Pinpoint the cell where the given text exists, returning its [X, Y] midpoint coordinate. 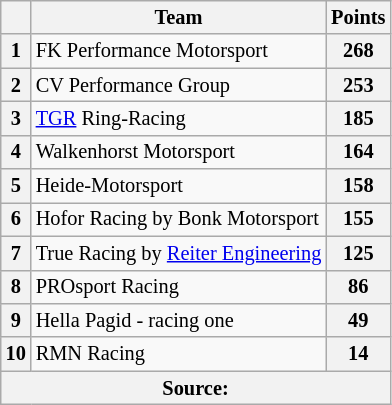
1 [16, 51]
True Racing by Reiter Engineering [178, 253]
155 [358, 219]
6 [16, 219]
RMN Racing [178, 354]
Hella Pagid - racing one [178, 320]
Points [358, 17]
8 [16, 287]
PROsport Racing [178, 287]
253 [358, 85]
185 [358, 118]
Source: [196, 388]
Heide-Motorsport [178, 186]
14 [358, 354]
Walkenhorst Motorsport [178, 152]
7 [16, 253]
158 [358, 186]
3 [16, 118]
Team [178, 17]
268 [358, 51]
125 [358, 253]
5 [16, 186]
49 [358, 320]
4 [16, 152]
CV Performance Group [178, 85]
TGR Ring-Racing [178, 118]
164 [358, 152]
Hofor Racing by Bonk Motorsport [178, 219]
86 [358, 287]
FK Performance Motorsport [178, 51]
2 [16, 85]
10 [16, 354]
9 [16, 320]
